Extract the [X, Y] coordinate from the center of the cell holding the provided text.  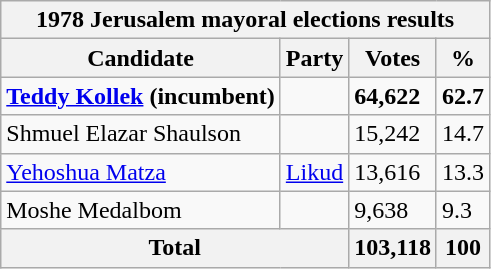
Likud [314, 172]
62.7 [462, 96]
9,638 [393, 210]
Teddy Kollek (incumbent) [141, 96]
100 [462, 248]
Votes [393, 58]
1978 Jerusalem mayoral elections results [246, 20]
15,242 [393, 134]
13.3 [462, 172]
Moshe Medalbom [141, 210]
Shmuel Elazar Shaulson [141, 134]
14.7 [462, 134]
Total [175, 248]
% [462, 58]
Yehoshua Matza [141, 172]
Party [314, 58]
Candidate [141, 58]
103,118 [393, 248]
64,622 [393, 96]
9.3 [462, 210]
13,616 [393, 172]
